Pinpoint the cell where the given text exists, returning its [x, y] midpoint coordinate. 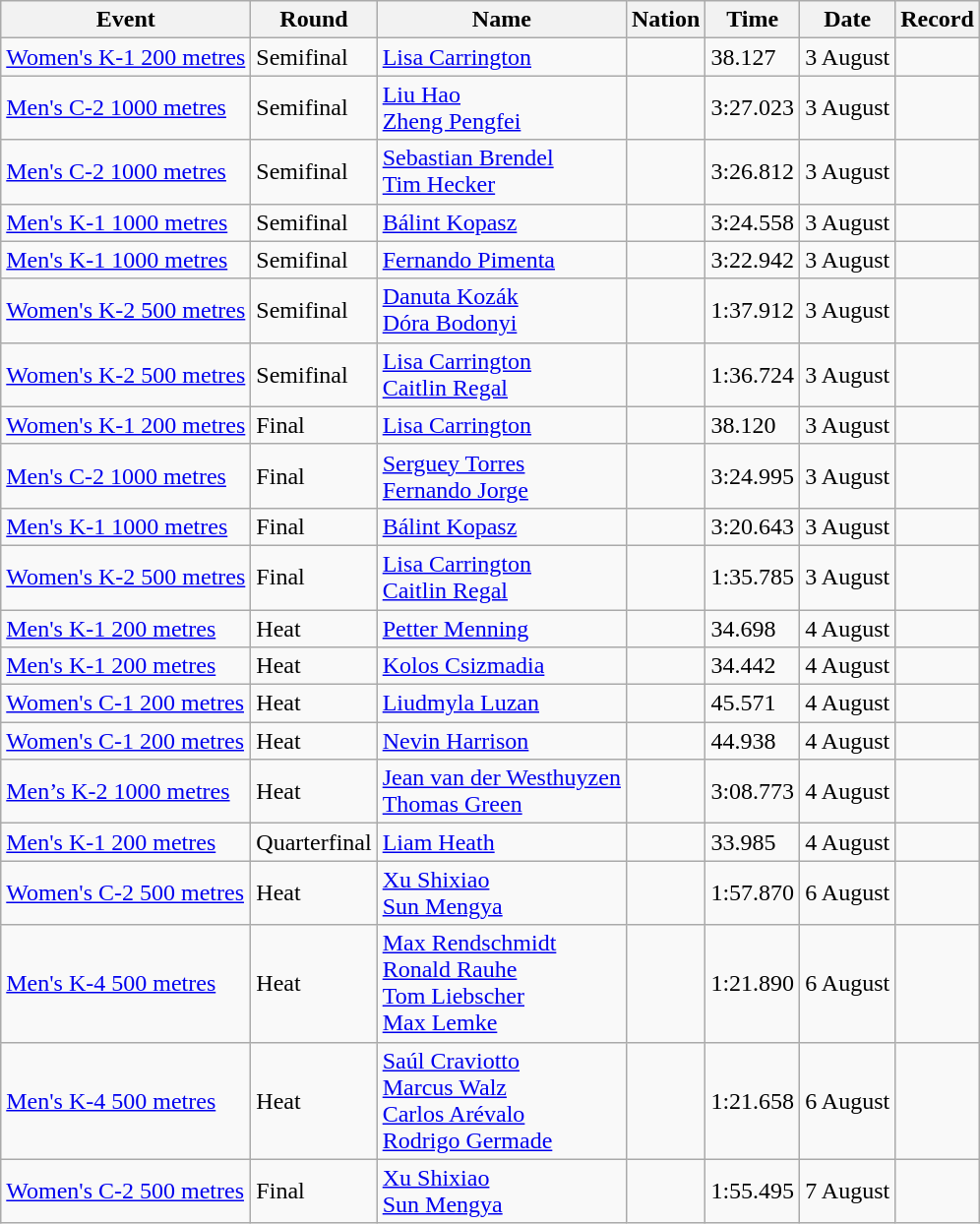
3:24.558 [753, 222]
Name [502, 20]
Serguey TorresFernando Jorge [502, 476]
Round [314, 20]
Men’s K-2 1000 metres [126, 791]
1:36.724 [753, 374]
Record [938, 20]
Liudmyla Luzan [502, 704]
Danuta KozákDóra Bodonyi [502, 311]
38.127 [753, 57]
3:27.023 [753, 108]
7 August [848, 1191]
3:22.942 [753, 260]
3:08.773 [753, 791]
1:35.785 [753, 577]
Petter Menning [502, 629]
Sebastian BrendelTim Hecker [502, 171]
Nevin Harrison [502, 741]
Max RendschmidtRonald RauheTom LiebscherMax Lemke [502, 984]
1:57.870 [753, 893]
Quarterfinal [314, 842]
Saúl CraviottoMarcus WalzCarlos ArévaloRodrigo Germade [502, 1100]
34.698 [753, 629]
45.571 [753, 704]
Nation [665, 20]
1:21.890 [753, 984]
Kolos Csizmadia [502, 666]
34.442 [753, 666]
1:21.658 [753, 1100]
44.938 [753, 741]
38.120 [753, 425]
Date [848, 20]
1:37.912 [753, 311]
Event [126, 20]
Fernando Pimenta [502, 260]
Liam Heath [502, 842]
33.985 [753, 842]
3:24.995 [753, 476]
3:20.643 [753, 526]
3:26.812 [753, 171]
1:55.495 [753, 1191]
Time [753, 20]
Liu HaoZheng Pengfei [502, 108]
Jean van der WesthuyzenThomas Green [502, 791]
